Return the (X, Y) coordinate for the center point of the cell that contains the specified text.  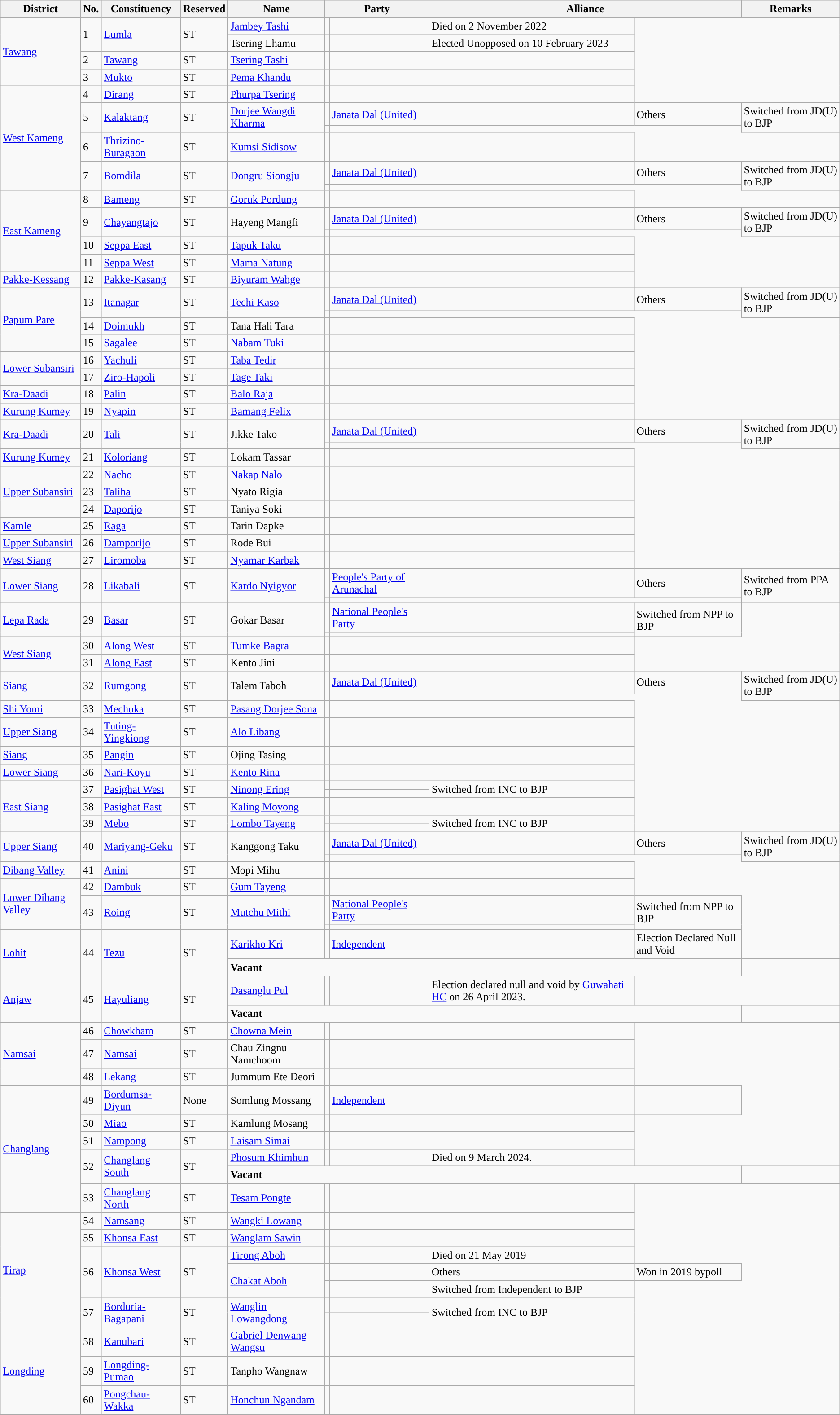
Tsering Lhamu (276, 43)
West Kameng (40, 138)
46 (91, 1031)
28 (91, 586)
Lokam Tassar (276, 457)
Borduria-Bagapani (141, 1313)
Lumla (141, 35)
18 (91, 394)
Namsang (141, 1221)
Honchun Ngandam (276, 1400)
3 (91, 77)
Anjaw (40, 999)
Pakke-Kasang (141, 280)
Wanglin Lowangdong (276, 1313)
Kento Rina (276, 772)
Mariyang-Geku (141, 847)
Sagalee (141, 343)
Daporijo (141, 509)
Longding (40, 1371)
39 (91, 823)
Nacho (141, 475)
17 (91, 377)
Elected Unopposed on 10 February 2023 (531, 43)
Changlang South (141, 1166)
Dongru Siongju (276, 176)
Dambuk (141, 887)
Kalaktang (141, 118)
Taliha (141, 492)
Shi Yomi (40, 709)
Wanglam Sawin (276, 1238)
Nyapin (141, 411)
Likabali (141, 586)
54 (91, 1221)
Kaling Moyong (276, 806)
Tesam Pongte (276, 1198)
Kumsi Sidisow (276, 146)
33 (91, 709)
Alliance (585, 9)
Nakap Nalo (276, 475)
Kanubari (141, 1341)
Mutchu Mithi (276, 913)
Dasanglu Pul (276, 990)
None (204, 1100)
2 (91, 60)
Balo Raja (276, 394)
Papum Pare (40, 320)
Switched from PPA to BJP (791, 586)
12 (91, 280)
Nampong (141, 1140)
Dorjee Wangdi Kharma (276, 118)
Alo Libang (276, 732)
Thrizino-Buragaon (141, 146)
Rumgong (141, 686)
Mama Natung (276, 263)
Ojing Tasing (276, 755)
Hayuliang (141, 999)
Chakat Aboh (276, 1281)
41 (91, 870)
Ziro-Hapoli (141, 377)
Hayeng Mangfi (276, 222)
East Siang (40, 806)
Karikho Kri (276, 945)
50 (91, 1123)
Kardo Nyigyor (276, 586)
52 (91, 1166)
Goruk Pordung (276, 199)
60 (91, 1400)
32 (91, 686)
Mechuka (141, 709)
Tumke Bagra (276, 646)
Along East (141, 663)
Jummum Ete Deori (276, 1077)
Tezu (141, 953)
Mopi Mihu (276, 870)
Jambey Tashi (276, 26)
Koloriang (141, 457)
Tana Hali Tara (276, 326)
Itanagar (141, 303)
Kanggong Taku (276, 847)
30 (91, 646)
24 (91, 509)
7 (91, 176)
42 (91, 887)
15 (91, 343)
53 (91, 1198)
10 (91, 245)
Kamlung Mosang (276, 1123)
Chowkham (141, 1031)
43 (91, 913)
Pasighat West (141, 789)
Tarin Dapke (276, 526)
Khonsa West (141, 1272)
16 (91, 360)
Yachuli (141, 360)
Kamle (40, 526)
1 (91, 35)
Biyuram Wahge (276, 280)
21 (91, 457)
51 (91, 1140)
Roing (141, 913)
Chau Zingnu Namchoom (276, 1054)
Phosum Khimhun (276, 1157)
14 (91, 326)
Lower Subansiri (40, 369)
District (40, 9)
20 (91, 435)
Anini (141, 870)
Lohit (40, 953)
Election Declared Null and Void (687, 945)
Seppa East (141, 245)
Laisam Simai (276, 1140)
Rode Bui (276, 543)
Changlang North (141, 1198)
13 (91, 303)
Damporijo (141, 543)
Lepa Rada (40, 620)
Palin (141, 394)
Tirap (40, 1270)
Basar (141, 620)
4 (91, 94)
Gokar Basar (276, 620)
Nyato Rigia (276, 492)
Along West (141, 646)
Kento Jini (276, 663)
Tirong Aboh (276, 1255)
Gum Tayeng (276, 887)
47 (91, 1054)
Pangin (141, 755)
55 (91, 1238)
59 (91, 1371)
Pakke-Kessang (40, 280)
Reserved (204, 9)
9 (91, 222)
Died on 21 May 2019 (531, 1255)
Tali (141, 435)
29 (91, 620)
35 (91, 755)
Tuting-Yingkiong (141, 732)
49 (91, 1100)
45 (91, 999)
Bordumsa-Diyun (141, 1100)
Wangki Lowang (276, 1221)
Seppa West (141, 263)
5 (91, 118)
Election declared null and void by Guwahati HC on 26 April 2023. (531, 990)
Mebo (141, 823)
26 (91, 543)
11 (91, 263)
Tage Taki (276, 377)
Chayangtajo (141, 222)
22 (91, 475)
8 (91, 199)
Tanpho Wangnaw (276, 1371)
31 (91, 663)
Bameng (141, 199)
East Kameng (40, 231)
Died on 2 November 2022 (531, 26)
Techi Kaso (276, 303)
Pema Khandu (276, 77)
Lekang (141, 1077)
57 (91, 1313)
38 (91, 806)
Nyamar Karbak (276, 560)
34 (91, 732)
Mukto (141, 77)
56 (91, 1272)
Gabriel Denwang Wangsu (276, 1341)
Raga (141, 526)
Ninong Ering (276, 789)
Won in 2019 bypoll (687, 1272)
6 (91, 146)
Constituency (141, 9)
Bamang Felix (276, 411)
Liromoba (141, 560)
37 (91, 789)
Remarks (791, 9)
Khonsa East (141, 1238)
Phurpa Tsering (276, 94)
Jikke Tako (276, 435)
19 (91, 411)
Nabam Tuki (276, 343)
Bomdila (141, 176)
Taba Tedir (276, 360)
People's Party of Arunachal (380, 584)
Chowna Mein (276, 1031)
48 (91, 1077)
23 (91, 492)
Party (377, 9)
40 (91, 847)
Lombo Tayeng (276, 823)
44 (91, 953)
Somlung Mossang (276, 1100)
No. (91, 9)
Pongchau-Wakka (141, 1400)
Talem Taboh (276, 686)
36 (91, 772)
25 (91, 526)
Lower Dibang Valley (40, 904)
Changlang (40, 1149)
Tsering Tashi (276, 60)
Dibang Valley (40, 870)
Longding-Pumao (141, 1371)
Tapuk Taku (276, 245)
Miao (141, 1123)
Died on 9 March 2024. (531, 1157)
Pasang Dorjee Sona (276, 709)
Name (276, 9)
Taniya Soki (276, 509)
Doimukh (141, 326)
Nari-Koyu (141, 772)
27 (91, 560)
58 (91, 1341)
Switched from Independent to BJP (531, 1289)
Dirang (141, 94)
Pasighat East (141, 806)
